Identify which cell holds the provided text, then report its [X, Y] central coordinate. 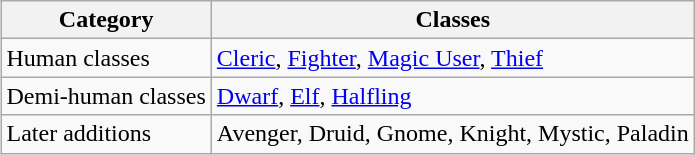
Avenger, Druid, Gnome, Knight, Mystic, Paladin [452, 134]
Later additions [106, 134]
Dwarf, Elf, Halfling [452, 96]
Classes [452, 20]
Demi-human classes [106, 96]
Cleric, Fighter, Magic User, Thief [452, 58]
Category [106, 20]
Human classes [106, 58]
